Search for the cell housing the specified text and yield its (x, y) center coordinate. 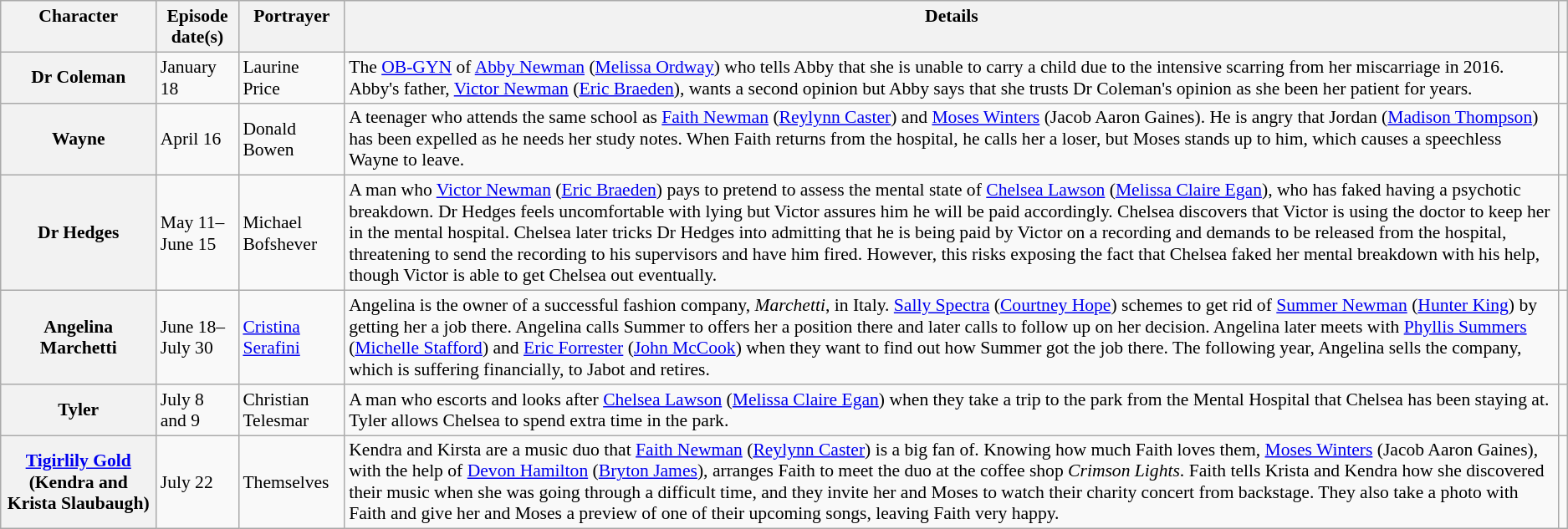
July 8 and 9 (197, 409)
Episode date(s) (197, 27)
Details (952, 27)
May 11–June 15 (197, 233)
Wayne (79, 139)
Tyler (79, 409)
Michael Bofshever (291, 233)
Donald Bowen (291, 139)
Dr Hedges (79, 233)
Tigirlily Gold (Kendra and Krista Slaubaugh) (79, 482)
Dr Coleman (79, 77)
June 18–July 30 (197, 338)
Themselves (291, 482)
Character (79, 27)
April 16 (197, 139)
Cristina Serafini (291, 338)
Angelina Marchetti (79, 338)
Christian Telesmar (291, 409)
January 18 (197, 77)
Portrayer (291, 27)
Laurine Price (291, 77)
July 22 (197, 482)
